Locate the cell with the specified text and output its (X, Y) center coordinate. 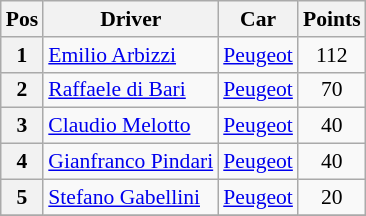
70 (332, 90)
Emilio Arbizzi (130, 55)
Raffaele di Bari (130, 90)
Points (332, 19)
5 (22, 197)
112 (332, 55)
Pos (22, 19)
Claudio Melotto (130, 126)
20 (332, 197)
4 (22, 162)
Driver (130, 19)
1 (22, 55)
3 (22, 126)
2 (22, 90)
Gianfranco Pindari (130, 162)
Car (258, 19)
Stefano Gabellini (130, 197)
